Return (x, y) of the center of cell containing provided text 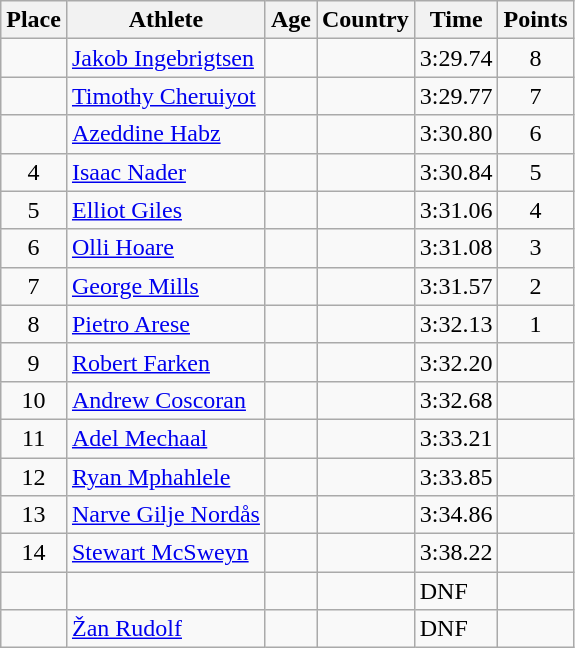
9 (34, 362)
10 (34, 400)
3:33.85 (456, 477)
Stewart McSweyn (166, 553)
3:33.21 (456, 438)
3:29.74 (456, 58)
11 (34, 438)
3:32.68 (456, 400)
3:31.57 (456, 286)
Timothy Cheruiyot (166, 96)
1 (536, 324)
Points (536, 20)
Olli Hoare (166, 248)
Adel Mechaal (166, 438)
Athlete (166, 20)
3:31.06 (456, 210)
Azeddine Habz (166, 134)
3:32.20 (456, 362)
3:38.22 (456, 553)
Žan Rudolf (166, 629)
Place (34, 20)
13 (34, 515)
3:30.80 (456, 134)
Isaac Nader (166, 172)
14 (34, 553)
3:31.08 (456, 248)
Time (456, 20)
Ryan Mphahlele (166, 477)
3:30.84 (456, 172)
3:29.77 (456, 96)
Pietro Arese (166, 324)
3 (536, 248)
Robert Farken (166, 362)
Age (290, 20)
George Mills (166, 286)
2 (536, 286)
3:34.86 (456, 515)
Narve Gilje Nordås (166, 515)
Andrew Coscoran (166, 400)
3:32.13 (456, 324)
Country (365, 20)
Jakob Ingebrigtsen (166, 58)
12 (34, 477)
Elliot Giles (166, 210)
